For the text-containing cell, return its midpoint in [X, Y] coordinate format. 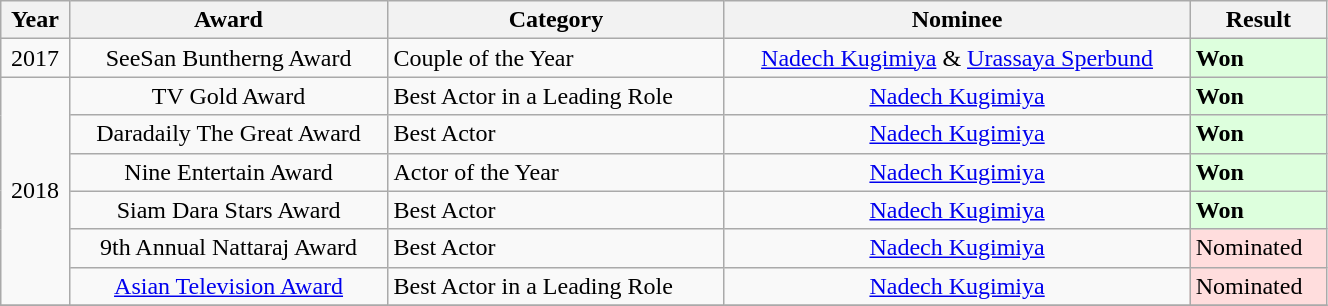
Nominee [957, 20]
2017 [35, 58]
Siam Dara Stars Award [228, 210]
Category [556, 20]
Year [35, 20]
Daradaily The Great Award [228, 134]
Award [228, 20]
Couple of the Year [556, 58]
Asian Television Award [228, 286]
Nadech Kugimiya & Urassaya Sperbund [957, 58]
Actor of the Year [556, 172]
2018 [35, 191]
SeeSan Buntherng Award [228, 58]
Result [1258, 20]
TV Gold Award [228, 96]
9th Annual Nattaraj Award [228, 248]
Nine Entertain Award [228, 172]
